Identify which cell holds the provided text, then report its (X, Y) central coordinate. 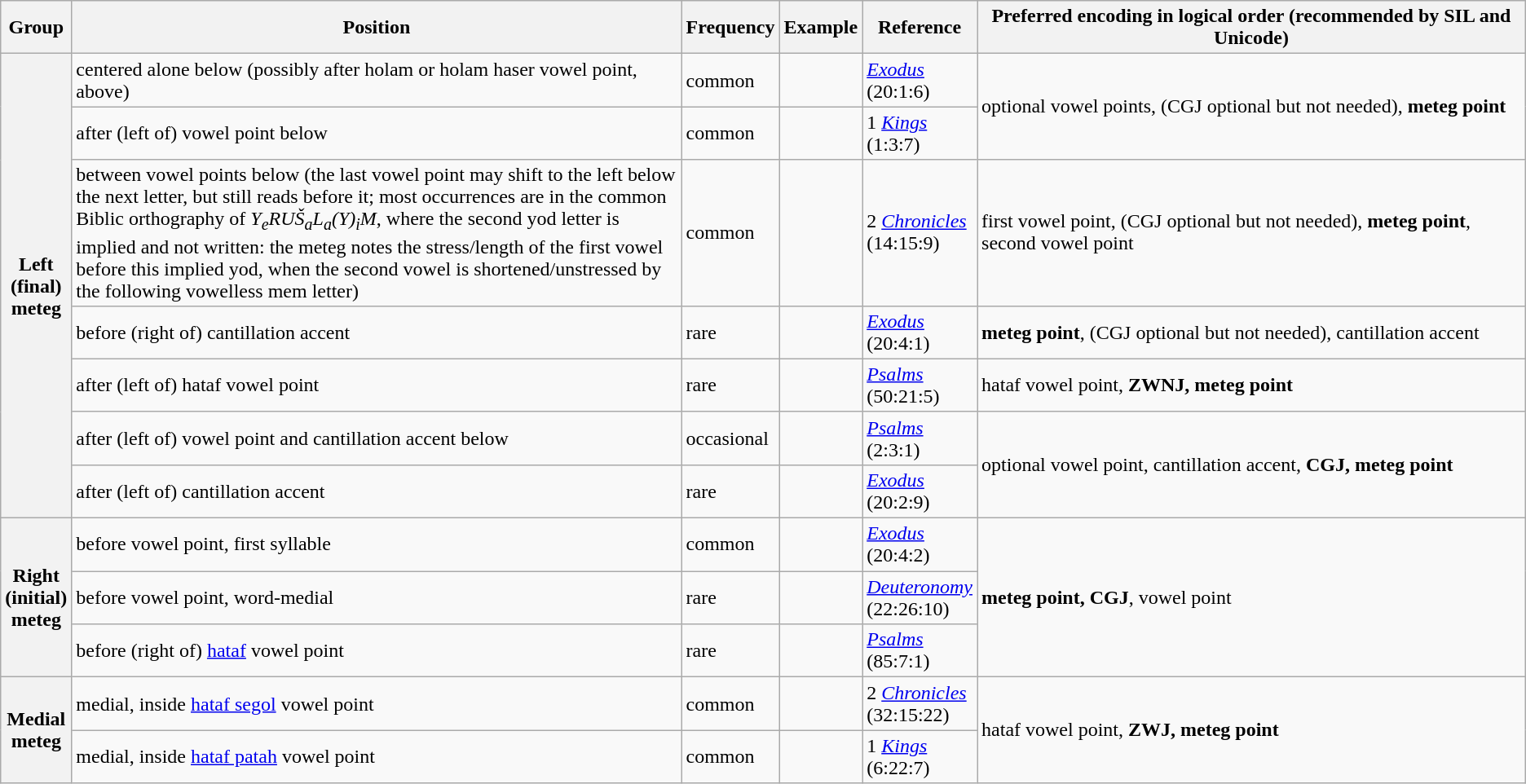
Psalms (2:3:1) (920, 438)
Medial meteg (36, 730)
centered alone below (possibly after holam or holam haser vowel point, above) (377, 80)
after (left of) cantillation accent (377, 491)
Psalms (50:21:5) (920, 385)
1 Kings (6:22:7) (920, 756)
occasional (730, 438)
hataf vowel point, ZWNJ, meteg point (1252, 385)
optional vowel points, (CGJ optional but not needed), meteg point (1252, 107)
Reference (920, 28)
Exodus (20:2:9) (920, 491)
Exodus (20:4:2) (920, 544)
meteg point, CGJ, vowel point (1252, 598)
Right (initial) meteg (36, 598)
Exodus (20:1:6) (920, 80)
meteg point, (CGJ optional but not needed), cantillation accent (1252, 333)
2 Chronicles (14:15:9) (920, 233)
after (left of) vowel point below (377, 134)
Psalms (85:7:1) (920, 650)
before (right of) cantillation accent (377, 333)
Position (377, 28)
Group (36, 28)
after (left of) hataf vowel point (377, 385)
Frequency (730, 28)
Left (final) meteg (36, 286)
before vowel point, word-medial (377, 598)
before vowel point, first syllable (377, 544)
medial, inside hataf segol vowel point (377, 704)
after (left of) vowel point and cantillation accent below (377, 438)
hataf vowel point, ZWJ, meteg point (1252, 730)
Preferred encoding in logical order (recommended by SIL and Unicode) (1252, 28)
medial, inside hataf patah vowel point (377, 756)
1 Kings (1:3:7) (920, 134)
Exodus (20:4:1) (920, 333)
Example (821, 28)
2 Chronicles (32:15:22) (920, 704)
optional vowel point, cantillation accent, CGJ, meteg point (1252, 465)
Deuteronomy (22:26:10) (920, 598)
first vowel point, (CGJ optional but not needed), meteg point, second vowel point (1252, 233)
before (right of) hataf vowel point (377, 650)
